Identify which cell holds the provided text, then report its (x, y) central coordinate. 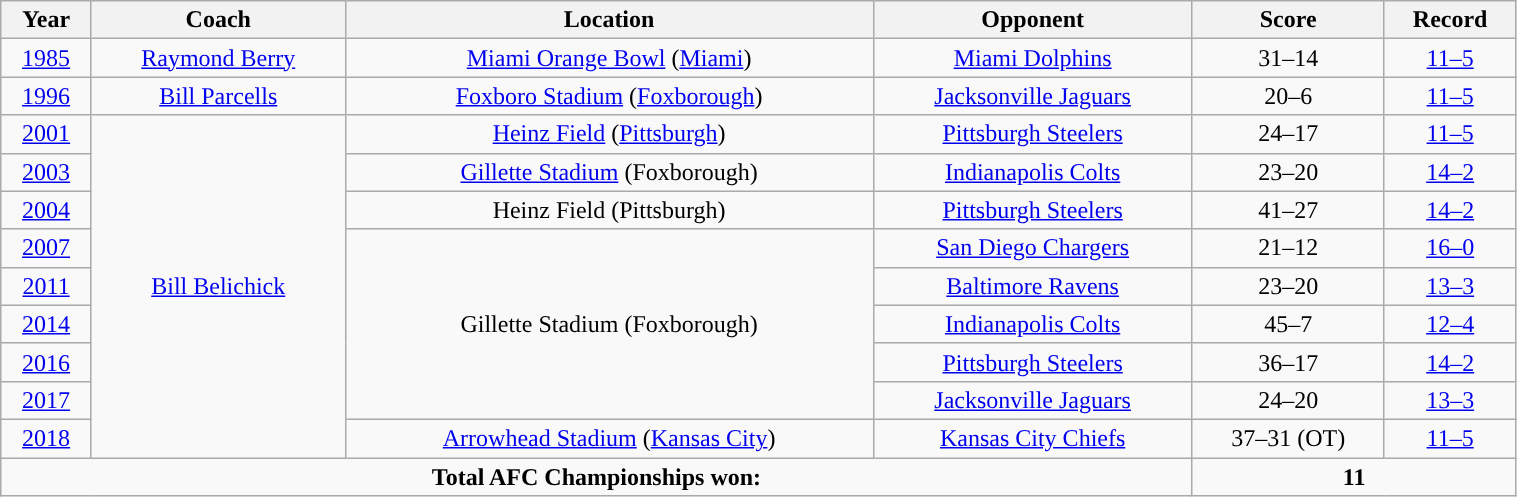
Record (1450, 20)
2003 (46, 172)
41–27 (1288, 210)
2016 (46, 362)
Total AFC Championships won: (596, 477)
21–12 (1288, 248)
37–31 (OT) (1288, 438)
2001 (46, 134)
Baltimore Ravens (1032, 286)
Bill Belichick (218, 286)
Miami Dolphins (1032, 58)
1996 (46, 96)
1985 (46, 58)
36–17 (1288, 362)
Miami Orange Bowl (Miami) (609, 58)
Foxboro Stadium (Foxborough) (609, 96)
Year (46, 20)
2018 (46, 438)
45–7 (1288, 324)
2011 (46, 286)
11 (1354, 477)
2004 (46, 210)
Raymond Berry (218, 58)
2017 (46, 400)
24–17 (1288, 134)
Coach (218, 20)
31–14 (1288, 58)
2007 (46, 248)
Score (1288, 20)
12–4 (1450, 324)
2014 (46, 324)
24–20 (1288, 400)
20–6 (1288, 96)
16–0 (1450, 248)
Kansas City Chiefs (1032, 438)
Arrowhead Stadium (Kansas City) (609, 438)
Opponent (1032, 20)
Location (609, 20)
San Diego Chargers (1032, 248)
Bill Parcells (218, 96)
